Extract the [x, y] coordinate from the center of the cell holding the provided text.  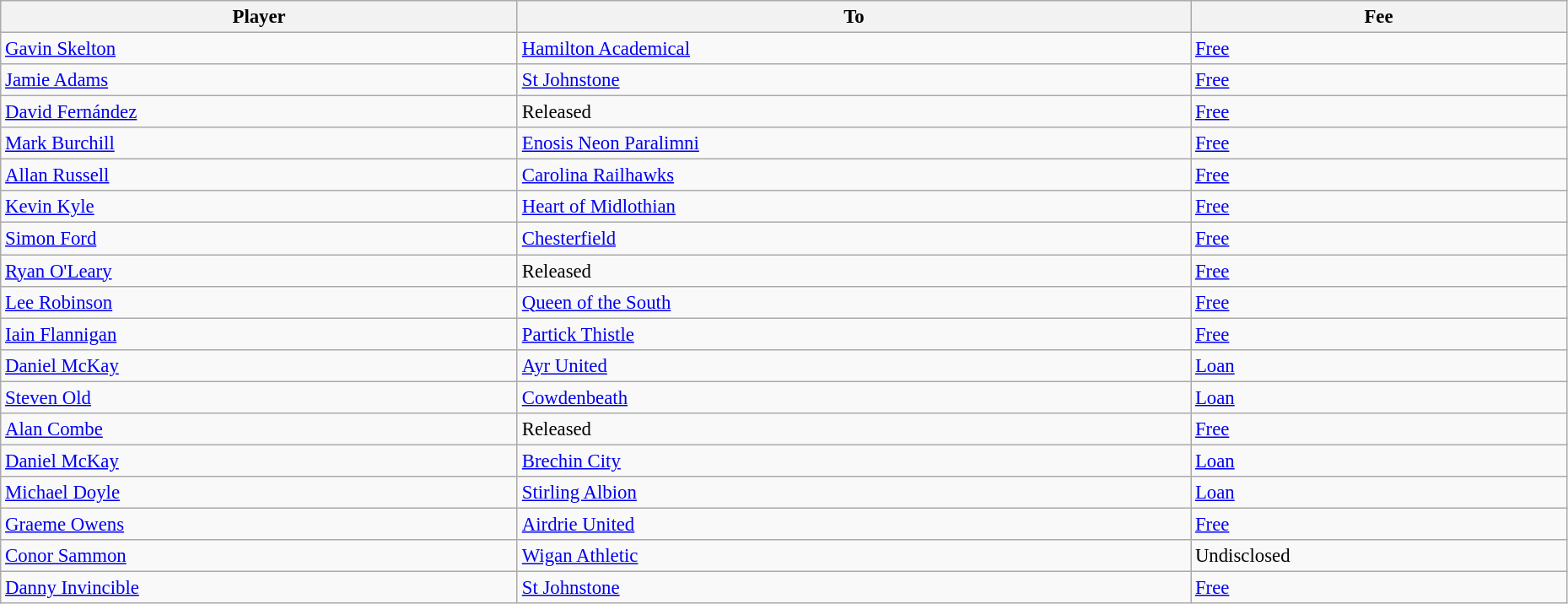
Mark Burchill [260, 143]
Fee [1379, 17]
Conor Sammon [260, 556]
Allan Russell [260, 175]
Player [260, 17]
Michael Doyle [260, 493]
Heart of Midlothian [854, 207]
Ayr United [854, 365]
Alan Combe [260, 429]
Queen of the South [854, 302]
Danny Invincible [260, 588]
Jamie Adams [260, 80]
Hamilton Academical [854, 49]
Steven Old [260, 397]
Wigan Athletic [854, 556]
Carolina Railhawks [854, 175]
Simon Ford [260, 239]
Chesterfield [854, 239]
Stirling Albion [854, 493]
Kevin Kyle [260, 207]
Enosis Neon Paralimni [854, 143]
Undisclosed [1379, 556]
Brechin City [854, 461]
Ryan O'Leary [260, 271]
Lee Robinson [260, 302]
Gavin Skelton [260, 49]
Partick Thistle [854, 334]
Cowdenbeath [854, 397]
David Fernández [260, 112]
To [854, 17]
Iain Flannigan [260, 334]
Airdrie United [854, 524]
Graeme Owens [260, 524]
